Identify which cell holds the provided text, then report its [x, y] central coordinate. 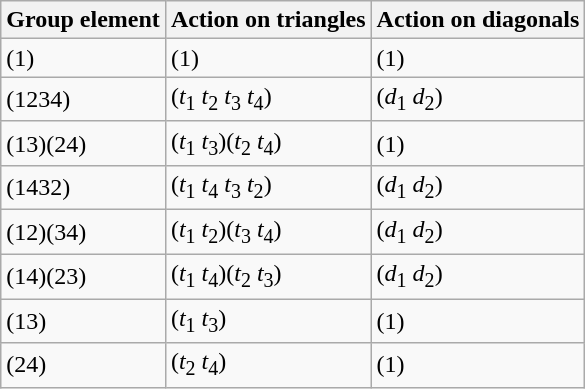
(t1 t3) [268, 321]
(1432) [84, 188]
(t1 t2 t3 t4) [268, 99]
(t1 t2)(t3 t4) [268, 232]
(t1 t4 t3 t2) [268, 188]
(13) [84, 321]
Action on diagonals [478, 20]
(1234) [84, 99]
(t1 t4)(t2 t3) [268, 276]
(24) [84, 365]
(14)(23) [84, 276]
(13)(24) [84, 143]
Group element [84, 20]
(t1 t3)(t2 t4) [268, 143]
(12)(34) [84, 232]
(t2 t4) [268, 365]
Action on triangles [268, 20]
